Capture the cell that displays the provided text and extract its [x, y] central coordinate. 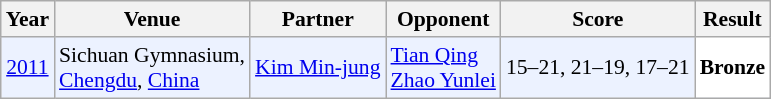
Result [733, 19]
Opponent [444, 19]
Kim Min-jung [318, 68]
Venue [152, 19]
Year [28, 19]
Partner [318, 19]
Sichuan Gymnasium,Chengdu, China [152, 68]
2011 [28, 68]
Bronze [733, 68]
Tian Qing Zhao Yunlei [444, 68]
15–21, 21–19, 17–21 [598, 68]
Score [598, 19]
